Detect which cell encompasses the target text, then output its [x, y] center coordinate. 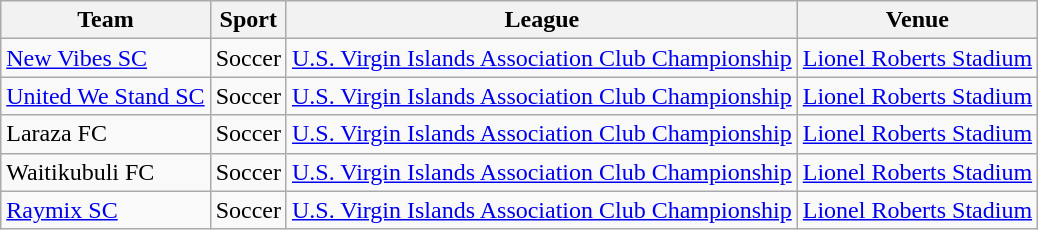
United We Stand SC [106, 96]
Sport [248, 20]
Waitikubuli FC [106, 172]
New Vibes SC [106, 58]
Team [106, 20]
League [542, 20]
Laraza FC [106, 134]
Raymix SC [106, 210]
Venue [917, 20]
